Pinpoint the cell where the given text exists, returning its [X, Y] midpoint coordinate. 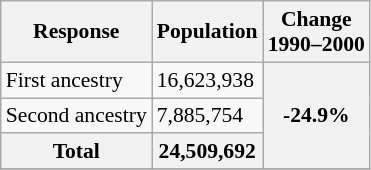
Total [76, 152]
16,623,938 [208, 80]
24,509,692 [208, 152]
Second ancestry [76, 116]
-24.9% [316, 116]
Population [208, 32]
7,885,754 [208, 116]
Response [76, 32]
First ancestry [76, 80]
Change 1990–2000 [316, 32]
